Output the [x, y] coordinate of the center of the cell containing the given text.  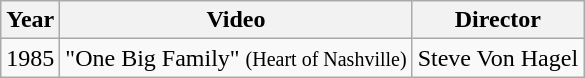
1985 [30, 58]
"One Big Family" (Heart of Nashville) [236, 58]
Video [236, 20]
Steve Von Hagel [498, 58]
Director [498, 20]
Year [30, 20]
